Output the [X, Y] coordinate of the center of the cell containing the given text.  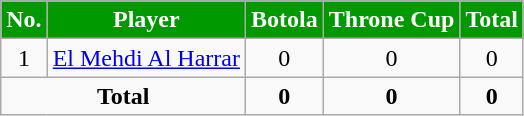
Botola [285, 20]
El Mehdi Al Harrar [146, 58]
Throne Cup [392, 20]
1 [24, 58]
Player [146, 20]
No. [24, 20]
